Search for the cell housing the specified text and yield its (x, y) center coordinate. 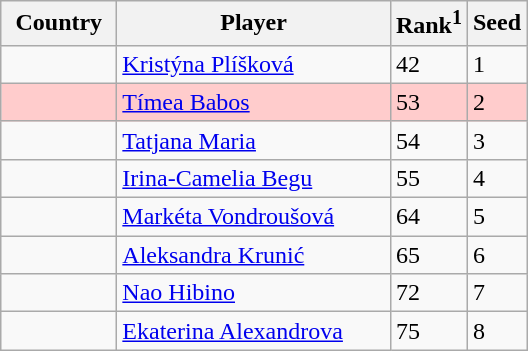
8 (496, 331)
1 (496, 64)
54 (428, 140)
Country (59, 24)
Ekaterina Alexandrova (254, 331)
75 (428, 331)
Tímea Babos (254, 102)
42 (428, 64)
Aleksandra Krunić (254, 255)
3 (496, 140)
53 (428, 102)
Tatjana Maria (254, 140)
7 (496, 293)
Player (254, 24)
4 (496, 178)
2 (496, 102)
Kristýna Plíšková (254, 64)
Irina-Camelia Begu (254, 178)
Nao Hibino (254, 293)
Seed (496, 24)
55 (428, 178)
Rank1 (428, 24)
Markéta Vondroušová (254, 217)
65 (428, 255)
6 (496, 255)
5 (496, 217)
64 (428, 217)
72 (428, 293)
